From the cell containing the given text, extract its center point as [X, Y] coordinate. 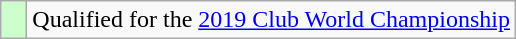
Qualified for the 2019 Club World Championship [272, 20]
